Detect which cell encompasses the target text, then output its [x, y] center coordinate. 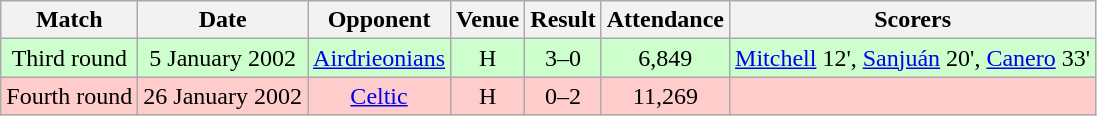
Scorers [913, 20]
Result [563, 20]
3–0 [563, 58]
Airdrieonians [380, 58]
Opponent [380, 20]
Celtic [380, 96]
Venue [488, 20]
6,849 [665, 58]
11,269 [665, 96]
26 January 2002 [223, 96]
Third round [70, 58]
Match [70, 20]
Attendance [665, 20]
Date [223, 20]
Mitchell 12', Sanjuán 20', Canero 33' [913, 58]
5 January 2002 [223, 58]
0–2 [563, 96]
Fourth round [70, 96]
